Capture the cell that displays the provided text and extract its (X, Y) central coordinate. 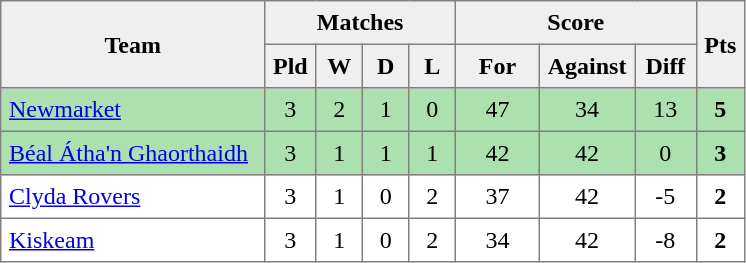
Diff (666, 66)
D (385, 66)
L (432, 66)
Matches (360, 23)
Pts (720, 44)
13 (666, 110)
-5 (666, 197)
Kiskeam (133, 240)
Clyda Rovers (133, 197)
For (497, 66)
-8 (666, 240)
W (339, 66)
Against (586, 66)
37 (497, 197)
5 (720, 110)
47 (497, 110)
Pld (290, 66)
Béal Átha'n Ghaorthaidh (133, 153)
Team (133, 44)
Newmarket (133, 110)
Score (576, 23)
